Extract the [x, y] coordinate from the center of the cell holding the provided text.  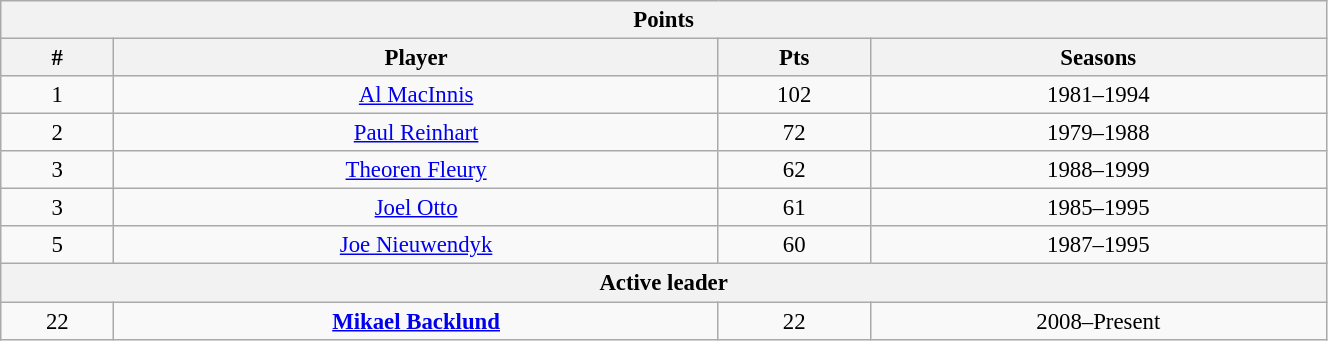
Mikael Backlund [416, 321]
Paul Reinhart [416, 133]
Player [416, 58]
Joe Nieuwendyk [416, 245]
60 [794, 245]
1981–1994 [1098, 95]
72 [794, 133]
5 [58, 245]
Seasons [1098, 58]
# [58, 58]
Points [664, 20]
Theoren Fleury [416, 170]
1985–1995 [1098, 208]
1987–1995 [1098, 245]
1979–1988 [1098, 133]
1988–1999 [1098, 170]
61 [794, 208]
62 [794, 170]
Al MacInnis [416, 95]
Joel Otto [416, 208]
2008–Present [1098, 321]
Pts [794, 58]
Active leader [664, 283]
2 [58, 133]
1 [58, 95]
102 [794, 95]
